Return (x, y) of the center of cell containing provided text 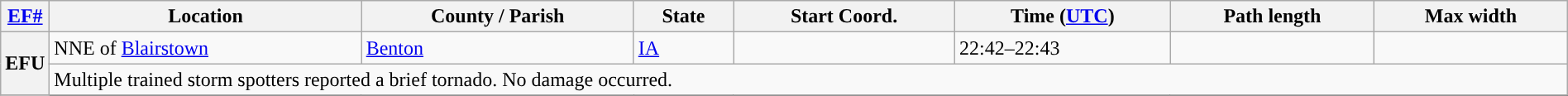
Start Coord. (844, 17)
Benton (498, 48)
NNE of Blairstown (205, 48)
Path length (1272, 17)
IA (683, 48)
State (683, 17)
County / Parish (498, 17)
EF# (25, 17)
Location (205, 17)
Time (UTC) (1064, 17)
EFU (25, 64)
Multiple trained storm spotters reported a brief tornado. No damage occurred. (809, 79)
22:42–22:43 (1064, 48)
Max width (1471, 17)
